Return the (X, Y) coordinate for the center point of the cell that contains the specified text.  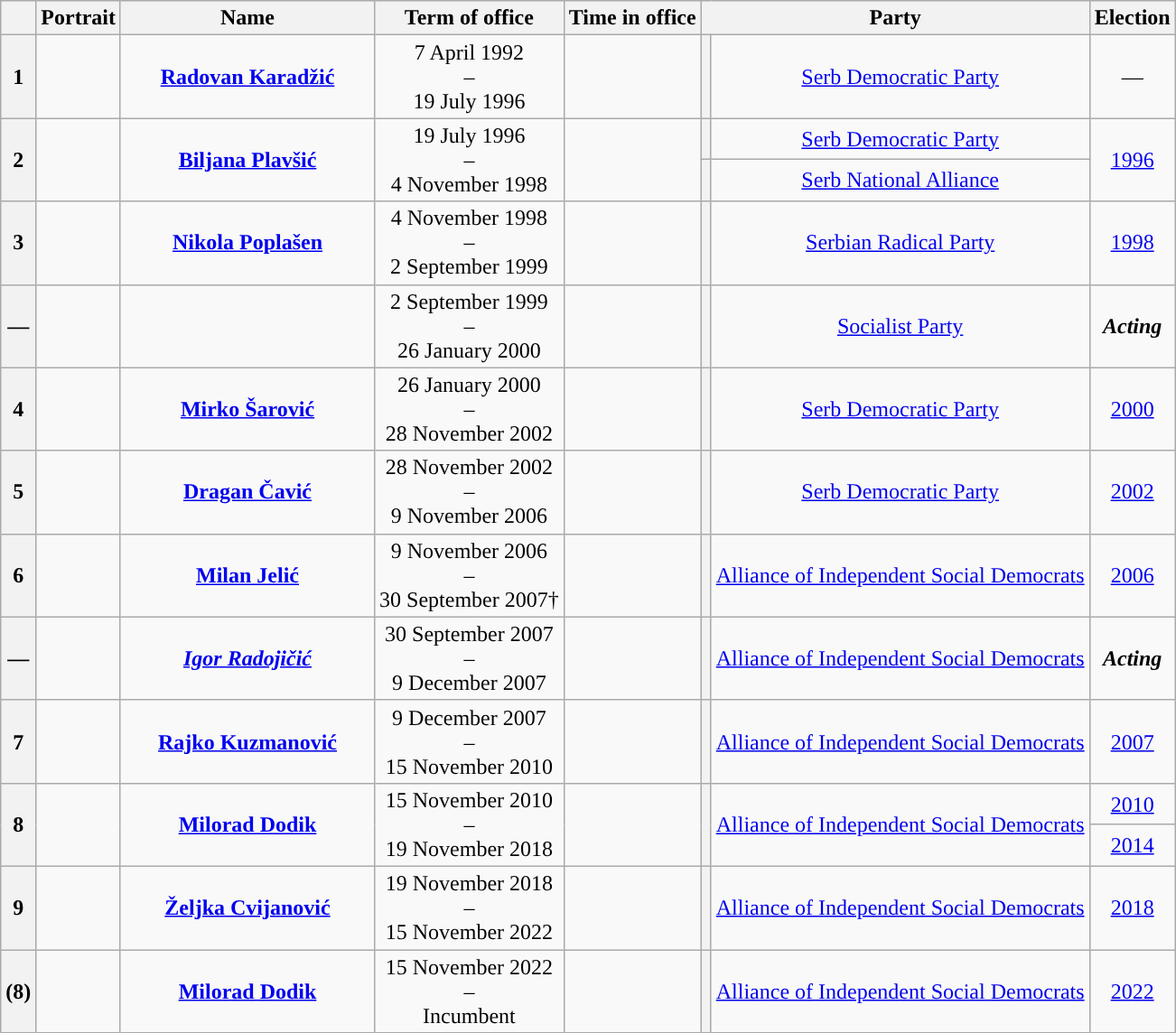
19 July 1996–4 November 1998 (470, 160)
Socialist Party (900, 326)
15 November 2010–19 November 2018 (470, 824)
Milan Jelić (247, 575)
6 (18, 575)
9 December 2007–15 November 2010 (470, 741)
Dragan Čavić (247, 492)
9 (18, 907)
Serb National Alliance (900, 181)
3 (18, 243)
4 November 1998–2 September 1999 (470, 243)
7 April 1992–19 July 1996 (470, 77)
Željka Cvijanović (247, 907)
2010 (1133, 804)
2022 (1133, 991)
5 (18, 492)
Nikola Poplašen (247, 243)
26 January 2000–28 November 2002 (470, 409)
2 (18, 160)
2018 (1133, 907)
1998 (1133, 243)
2 September 1999–26 January 2000 (470, 326)
30 September 2007–9 December 2007 (470, 658)
Serbian Radical Party (900, 243)
1 (18, 77)
Portrait (79, 18)
Term of office (470, 18)
4 (18, 409)
2002 (1133, 492)
2006 (1133, 575)
Biljana Plavšić (247, 160)
Name (247, 18)
2014 (1133, 845)
19 November 2018–15 November 2022 (470, 907)
9 November 2006–30 September 2007† (470, 575)
Time in office (632, 18)
2007 (1133, 741)
15 November 2022–Incumbent (470, 991)
8 (18, 824)
Mirko Šarović (247, 409)
28 November 2002–9 November 2006 (470, 492)
Radovan Karadžić (247, 77)
Igor Radojičić (247, 658)
7 (18, 741)
(8) (18, 991)
1996 (1133, 160)
Party (895, 18)
Election (1133, 18)
2000 (1133, 409)
Rajko Kuzmanović (247, 741)
